For the text-containing cell, return its midpoint in (x, y) coordinate format. 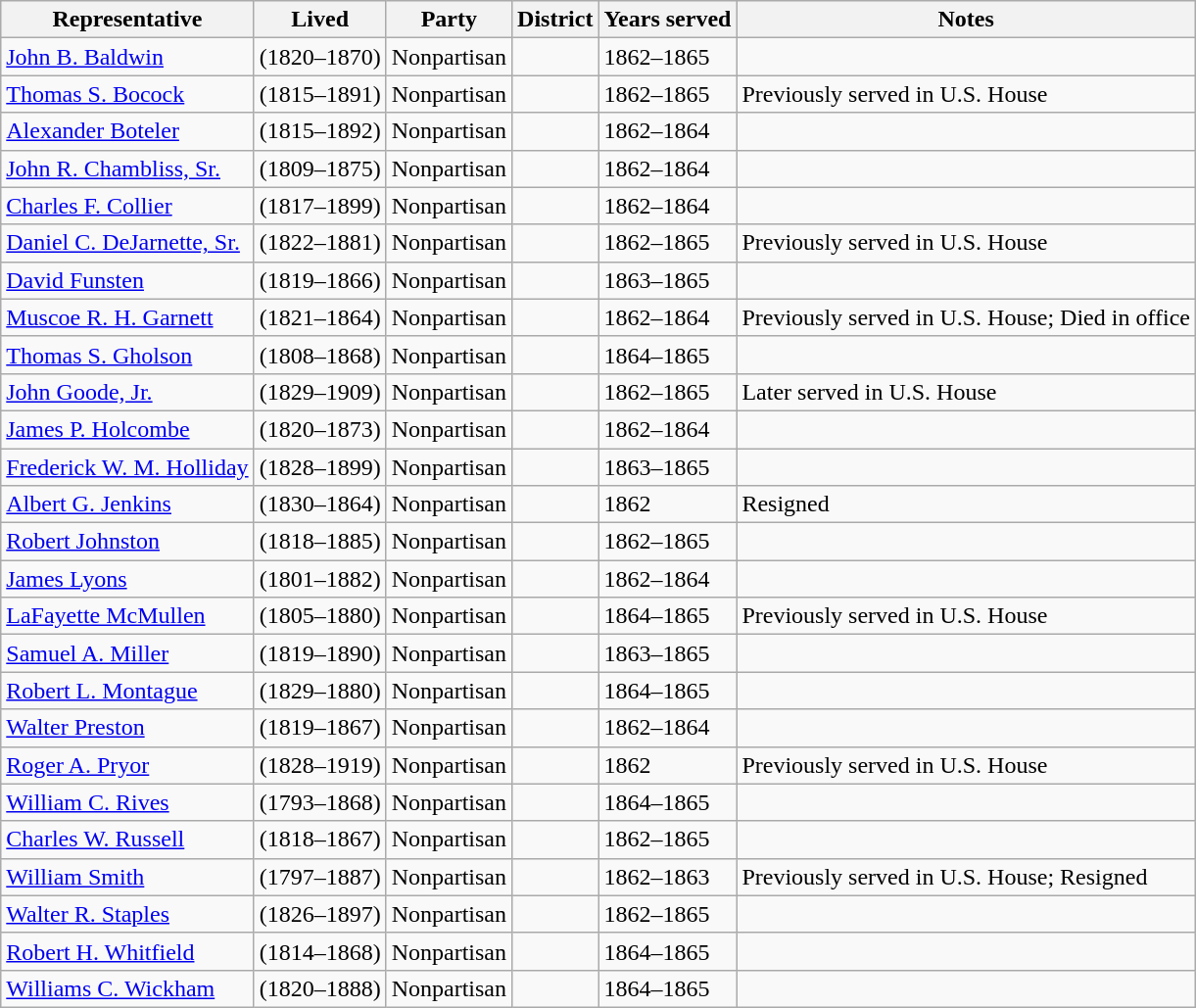
Lived (319, 20)
(1829–1909) (319, 392)
(1809–1875) (319, 168)
Walter Preston (127, 728)
(1822–1881) (319, 243)
(1815–1892) (319, 131)
Muscoe R. H. Garnett (127, 317)
Previously served in U.S. House; Died in office (966, 317)
Thomas S. Bocock (127, 94)
(1805–1880) (319, 616)
Representative (127, 20)
John B. Baldwin (127, 57)
Party (449, 20)
John Goode, Jr. (127, 392)
(1826–1897) (319, 914)
(1820–1873) (319, 429)
(1818–1885) (319, 542)
Alexander Boteler (127, 131)
Daniel C. DeJarnette, Sr. (127, 243)
John R. Chambliss, Sr. (127, 168)
(1821–1864) (319, 317)
James P. Holcombe (127, 429)
William Smith (127, 877)
Later served in U.S. House (966, 392)
LaFayette McMullen (127, 616)
Previously served in U.S. House; Resigned (966, 877)
(1819–1867) (319, 728)
Years served (668, 20)
Roger A. Pryor (127, 765)
(1829–1880) (319, 691)
Albert G. Jenkins (127, 504)
William C. Rives (127, 802)
David Funsten (127, 280)
Robert L. Montague (127, 691)
(1793–1868) (319, 802)
James Lyons (127, 579)
(1814–1868) (319, 951)
Thomas S. Gholson (127, 355)
(1817–1899) (319, 206)
Walter R. Staples (127, 914)
Frederick W. M. Holliday (127, 467)
District (555, 20)
Samuel A. Miller (127, 653)
(1830–1864) (319, 504)
(1819–1890) (319, 653)
(1828–1919) (319, 765)
(1819–1866) (319, 280)
Charles W. Russell (127, 840)
Resigned (966, 504)
(1797–1887) (319, 877)
Williams C. Wickham (127, 988)
Charles F. Collier (127, 206)
Robert H. Whitfield (127, 951)
1862–1863 (668, 877)
(1820–1870) (319, 57)
(1801–1882) (319, 579)
(1820–1888) (319, 988)
(1815–1891) (319, 94)
(1808–1868) (319, 355)
(1828–1899) (319, 467)
Notes (966, 20)
(1818–1867) (319, 840)
Robert Johnston (127, 542)
